Identify which cell holds the provided text, then report its (X, Y) central coordinate. 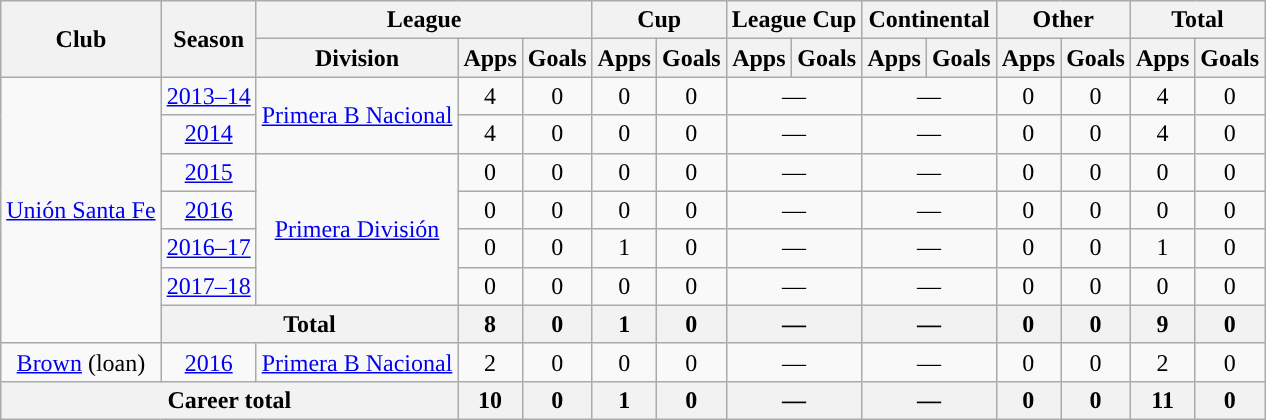
Other (1063, 20)
League (424, 20)
8 (490, 324)
Division (357, 58)
11 (1162, 400)
Primera División (357, 229)
10 (490, 400)
2015 (208, 172)
League Cup (794, 20)
9 (1162, 324)
Unión Santa Fe (81, 210)
Career total (230, 400)
Club (81, 39)
Cup (659, 20)
Continental (929, 20)
2017–18 (208, 286)
2013–14 (208, 96)
Season (208, 39)
Brown (loan) (81, 362)
2016–17 (208, 248)
2014 (208, 134)
